Search for the cell housing the specified text and yield its [X, Y] center coordinate. 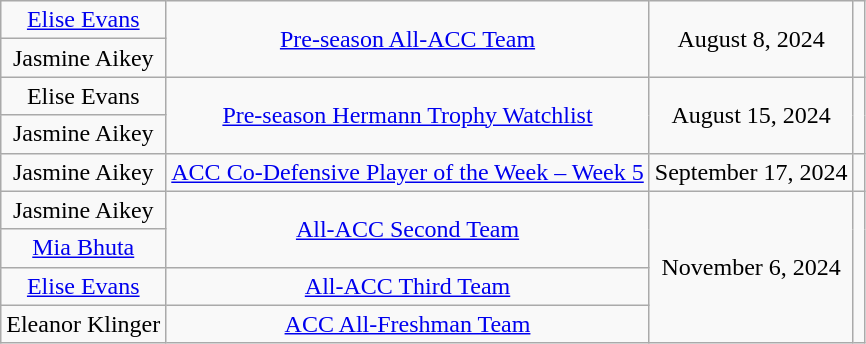
ACC All-Freshman Team [408, 324]
Mia Bhuta [84, 248]
August 8, 2024 [751, 39]
ACC Co-Defensive Player of the Week – Week 5 [408, 172]
All-ACC Second Team [408, 229]
November 6, 2024 [751, 267]
Eleanor Klinger [84, 324]
August 15, 2024 [751, 115]
Pre-season Hermann Trophy Watchlist [408, 115]
All-ACC Third Team [408, 286]
September 17, 2024 [751, 172]
Pre-season All-ACC Team [408, 39]
